Determine the [X, Y] coordinate at the center of the cell enclosing the given text.  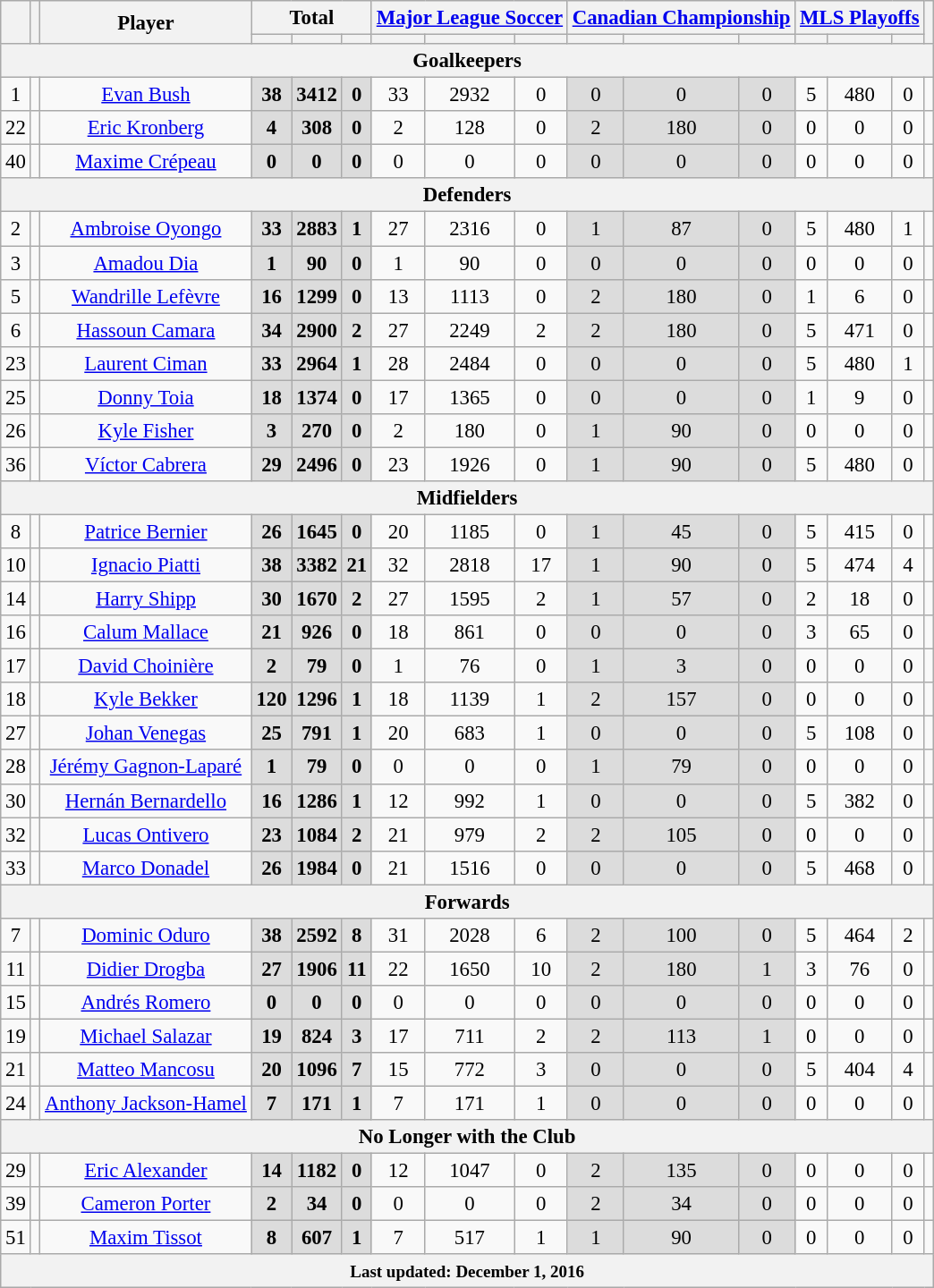
1084 [317, 835]
Ignacio Piatti [146, 565]
3412 [317, 95]
468 [859, 868]
24 [16, 1104]
415 [859, 531]
Major League Soccer [469, 18]
2592 [317, 936]
1047 [470, 1171]
2249 [470, 330]
1113 [470, 296]
Amadou Dia [146, 263]
2883 [317, 229]
1182 [317, 1171]
Total [311, 18]
51 [16, 1238]
926 [317, 632]
2964 [317, 363]
2932 [470, 95]
474 [859, 565]
861 [470, 632]
Patrice Bernier [146, 531]
471 [859, 330]
Last updated: December 1, 2016 [467, 1271]
Maxim Tissot [146, 1238]
Kyle Fisher [146, 431]
1139 [470, 699]
Midfielders [467, 498]
2496 [317, 464]
1296 [317, 699]
Matteo Mancosu [146, 1070]
1926 [470, 464]
992 [470, 801]
517 [470, 1238]
Dominic Oduro [146, 936]
Anthony Jackson-Hamel [146, 1104]
Laurent Ciman [146, 363]
3382 [317, 565]
31 [397, 936]
979 [470, 835]
2316 [470, 229]
Kyle Bekker [146, 699]
Eric Kronberg [146, 128]
Andrés Romero [146, 1003]
382 [859, 801]
Maxime Crépeau [146, 162]
Víctor Cabrera [146, 464]
308 [317, 128]
683 [470, 733]
791 [317, 733]
Eric Alexander [146, 1171]
1365 [470, 397]
9 [859, 397]
Donny Toia [146, 397]
2900 [317, 330]
David Choinière [146, 666]
772 [470, 1070]
100 [681, 936]
824 [317, 1036]
40 [16, 162]
1906 [317, 969]
1374 [317, 397]
Hassoun Camara [146, 330]
Michael Salazar [146, 1036]
No Longer with the Club [467, 1137]
Defenders [467, 196]
135 [681, 1171]
1650 [470, 969]
Hernán Bernardello [146, 801]
113 [681, 1036]
Forwards [467, 902]
Marco Donadel [146, 868]
1299 [317, 296]
1286 [317, 801]
Evan Bush [146, 95]
1645 [317, 531]
607 [317, 1238]
2818 [470, 565]
1185 [470, 531]
108 [859, 733]
45 [681, 531]
1516 [470, 868]
13 [397, 296]
1984 [317, 868]
Lucas Ontivero [146, 835]
Wandrille Lefèvre [146, 296]
120 [272, 699]
57 [681, 599]
36 [16, 464]
Jérémy Gagnon-Laparé [146, 767]
1096 [317, 1070]
2028 [470, 936]
Ambroise Oyongo [146, 229]
87 [681, 229]
Harry Shipp [146, 599]
Player [146, 22]
105 [681, 835]
MLS Playoffs [860, 18]
464 [859, 936]
128 [470, 128]
2484 [470, 363]
Calum Mallace [146, 632]
404 [859, 1070]
1595 [470, 599]
39 [16, 1204]
65 [859, 632]
Goalkeepers [467, 61]
711 [470, 1036]
Canadian Championship [681, 18]
157 [681, 699]
Didier Drogba [146, 969]
1670 [317, 599]
270 [317, 431]
Johan Venegas [146, 733]
Cameron Porter [146, 1204]
